Determine the (X, Y) coordinate at the center of the cell enclosing the given text.  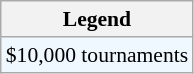
$10,000 tournaments (97, 55)
Legend (97, 19)
